Provide the [x, y] coordinate of the cell's center where the given text is located.  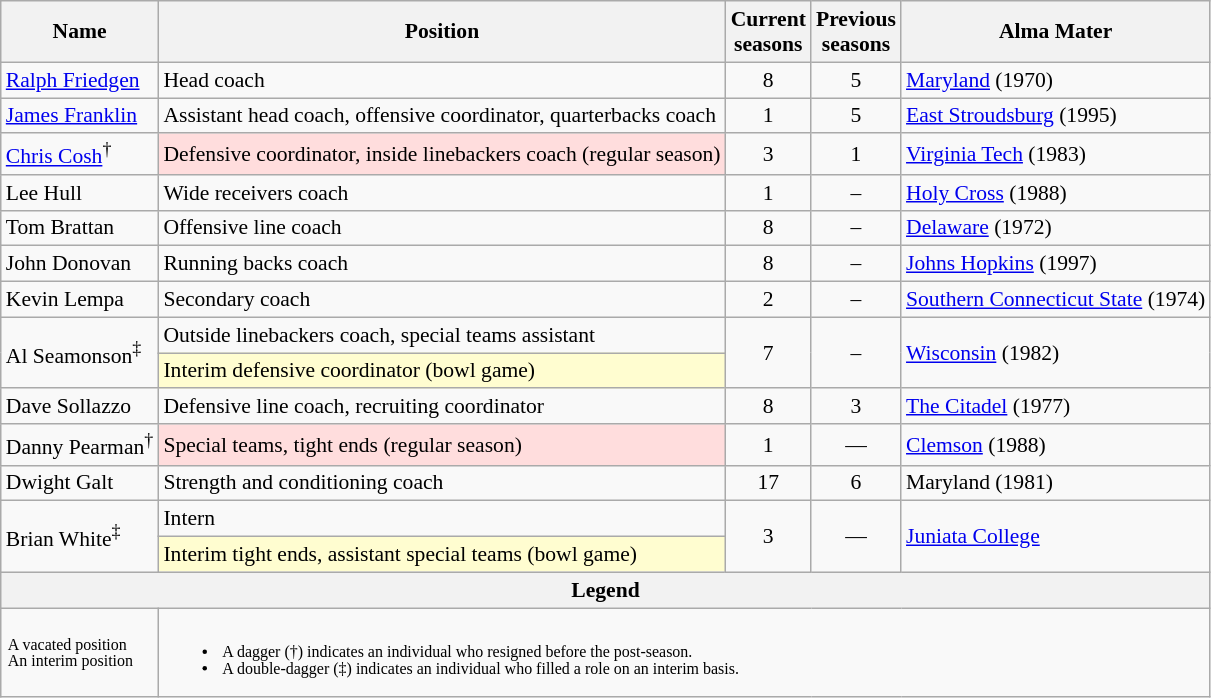
Name [80, 32]
Position [442, 32]
A vacated position An interim position [80, 652]
Head coach [442, 80]
East Stroudsburg (1995) [1056, 116]
Alma Mater [1056, 32]
Danny Pearman† [80, 444]
Dwight Galt [80, 484]
7 [768, 352]
James Franklin [80, 116]
Legend [606, 590]
Chris Cosh† [80, 154]
2 [768, 300]
Kevin Lempa [80, 300]
Virginia Tech (1983) [1056, 154]
Running backs coach [442, 264]
Johns Hopkins (1997) [1056, 264]
Wisconsin (1982) [1056, 352]
Tom Brattan [80, 228]
6 [856, 484]
Outside linebackers coach, special teams assistant [442, 335]
Ralph Friedgen [80, 80]
Intern [442, 519]
Holy Cross (1988) [1056, 193]
Clemson (1988) [1056, 444]
Special teams, tight ends (regular season) [442, 444]
Currentseasons [768, 32]
Secondary coach [442, 300]
John Donovan [80, 264]
Brian White‡ [80, 536]
Defensive coordinator, inside linebackers coach (regular season) [442, 154]
17 [768, 484]
Offensive line coach [442, 228]
Assistant head coach, offensive coordinator, quarterbacks coach [442, 116]
Lee Hull [80, 193]
Maryland (1981) [1056, 484]
Wide receivers coach [442, 193]
Interim defensive coordinator (bowl game) [442, 371]
The Citadel (1977) [1056, 407]
Southern Connecticut State (1974) [1056, 300]
Maryland (1970) [1056, 80]
Al Seamonson‡ [80, 352]
Juniata College [1056, 536]
Defensive line coach, recruiting coordinator [442, 407]
Interim tight ends, assistant special teams (bowl game) [442, 555]
Delaware (1972) [1056, 228]
Dave Sollazzo [80, 407]
Strength and conditioning coach [442, 484]
Previousseasons [856, 32]
